Provide the (X, Y) coordinate of the cell's center where the given text is located.  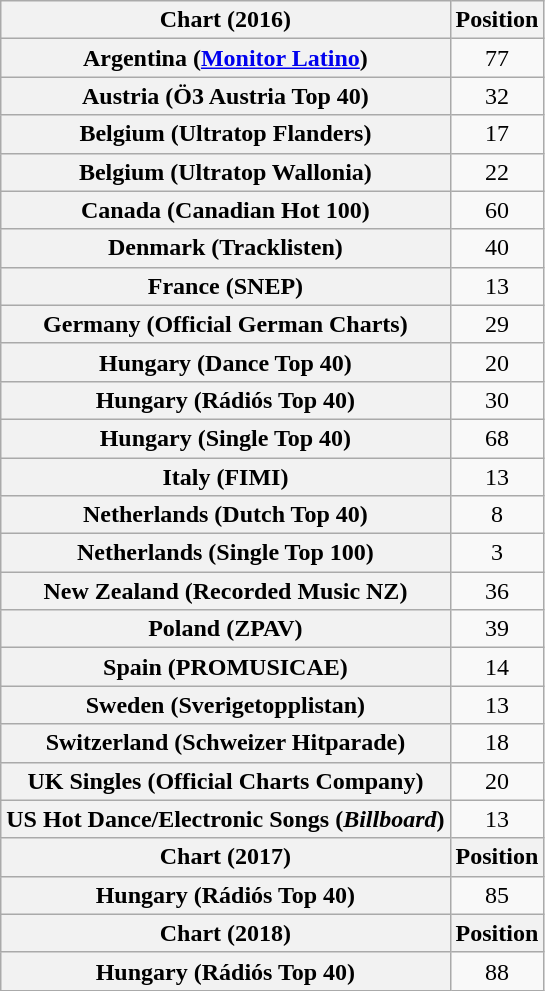
Poland (ZPAV) (226, 629)
Spain (PROMUSICAE) (226, 667)
Netherlands (Dutch Top 40) (226, 515)
Canada (Canadian Hot 100) (226, 210)
Switzerland (Schweizer Hitparade) (226, 743)
Sweden (Sverigetopplistan) (226, 705)
32 (497, 96)
Argentina (Monitor Latino) (226, 58)
29 (497, 324)
Denmark (Tracklisten) (226, 248)
US Hot Dance/Electronic Songs (Billboard) (226, 819)
Italy (FIMI) (226, 477)
85 (497, 895)
30 (497, 400)
18 (497, 743)
Hungary (Single Top 40) (226, 438)
17 (497, 134)
France (SNEP) (226, 286)
14 (497, 667)
Belgium (Ultratop Flanders) (226, 134)
Chart (2017) (226, 857)
Austria (Ö3 Austria Top 40) (226, 96)
68 (497, 438)
Germany (Official German Charts) (226, 324)
36 (497, 591)
8 (497, 515)
3 (497, 553)
Chart (2018) (226, 933)
39 (497, 629)
60 (497, 210)
77 (497, 58)
Chart (2016) (226, 20)
88 (497, 971)
Hungary (Dance Top 40) (226, 362)
UK Singles (Official Charts Company) (226, 781)
Netherlands (Single Top 100) (226, 553)
New Zealand (Recorded Music NZ) (226, 591)
40 (497, 248)
22 (497, 172)
Belgium (Ultratop Wallonia) (226, 172)
